Return [x, y] of the center of cell containing provided text 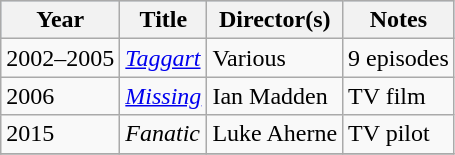
2015 [60, 134]
9 episodes [399, 58]
Title [164, 20]
Director(s) [275, 20]
2006 [60, 96]
Various [275, 58]
Notes [399, 20]
Luke Aherne [275, 134]
Year [60, 20]
TV film [399, 96]
Missing [164, 96]
2002–2005 [60, 58]
Fanatic [164, 134]
TV pilot [399, 134]
Taggart [164, 58]
Ian Madden [275, 96]
